From the cell containing the given text, extract its center point as (x, y) coordinate. 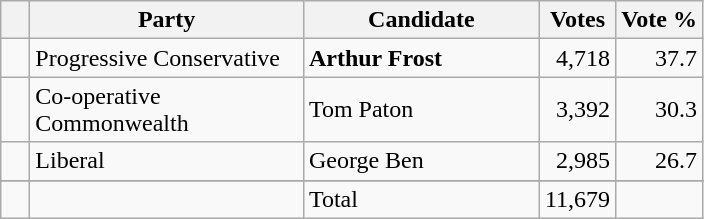
George Ben (421, 161)
Tom Paton (421, 110)
26.7 (660, 161)
Liberal (167, 161)
Arthur Frost (421, 58)
Party (167, 20)
11,679 (577, 199)
Co-operative Commonwealth (167, 110)
Total (421, 199)
Progressive Conservative (167, 58)
2,985 (577, 161)
Votes (577, 20)
4,718 (577, 58)
Vote % (660, 20)
3,392 (577, 110)
37.7 (660, 58)
30.3 (660, 110)
Candidate (421, 20)
